Output the [X, Y] coordinate of the center of the cell containing the given text.  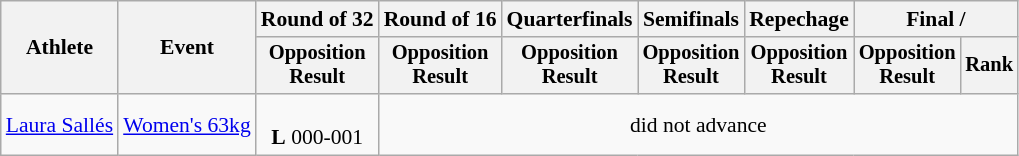
Round of 32 [318, 19]
Event [187, 48]
Women's 63kg [187, 124]
Athlete [60, 48]
Rank [989, 66]
Final / [936, 19]
L 000-001 [318, 124]
did not advance [698, 124]
Quarterfinals [570, 19]
Semifinals [692, 19]
Repechage [799, 19]
Round of 16 [440, 19]
Laura Sallés [60, 124]
